Locate the cell with the specified text and output its [X, Y] center coordinate. 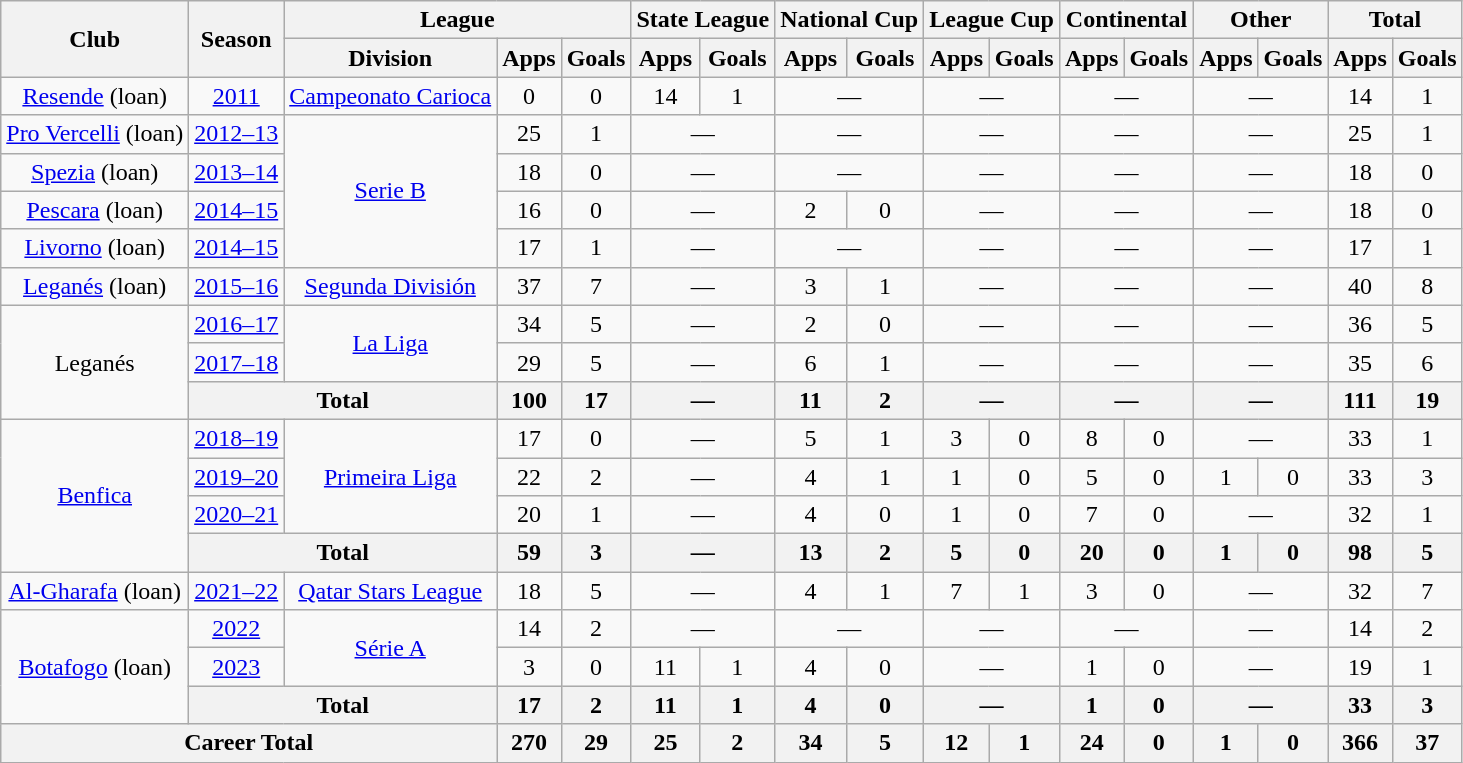
Leganés (loan) [95, 286]
2017–18 [236, 362]
National Cup [850, 20]
59 [529, 553]
2013–14 [236, 172]
100 [529, 400]
2019–20 [236, 477]
22 [529, 477]
13 [811, 553]
Career Total [249, 743]
270 [529, 743]
Pescara (loan) [95, 210]
Continental [1126, 20]
35 [1360, 362]
Qatar Stars League [390, 591]
2015–16 [236, 286]
36 [1360, 324]
Primeira Liga [390, 476]
Other [1261, 20]
2020–21 [236, 515]
Serie B [390, 191]
16 [529, 210]
12 [956, 743]
Pro Vercelli (loan) [95, 134]
40 [1360, 286]
2022 [236, 629]
2021–22 [236, 591]
Botafogo (loan) [95, 667]
League Cup [992, 20]
La Liga [390, 343]
Benfica [95, 495]
Division [390, 58]
Resende (loan) [95, 96]
Spezia (loan) [95, 172]
Série A [390, 648]
2023 [236, 667]
Segunda División [390, 286]
2016–17 [236, 324]
Leganés [95, 362]
Al-Gharafa (loan) [95, 591]
League [458, 20]
Campeonato Carioca [390, 96]
24 [1091, 743]
98 [1360, 553]
2011 [236, 96]
Club [95, 39]
Livorno (loan) [95, 248]
Season [236, 39]
2018–19 [236, 438]
State League [703, 20]
2012–13 [236, 134]
111 [1360, 400]
366 [1360, 743]
